Search for the cell housing the specified text and yield its (X, Y) center coordinate. 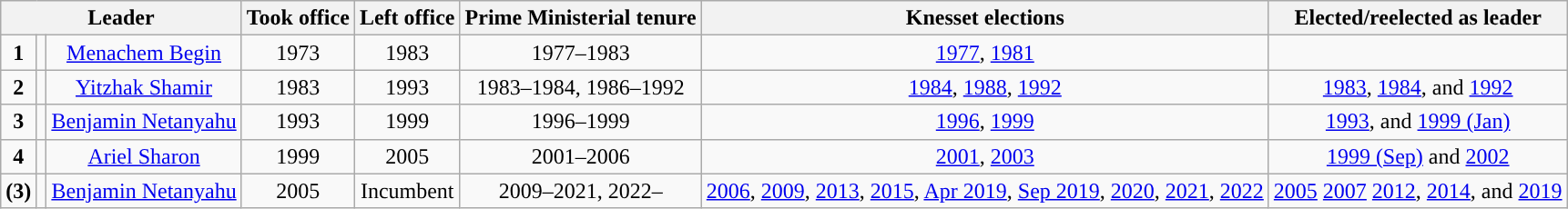
2006, 2009, 2013, 2015, Apr 2019, Sep 2019, 2020, 2021, 2022 (985, 191)
1996–1999 (581, 122)
1 (18, 53)
1984, 1988, 1992 (985, 87)
2001, 2003 (985, 156)
1977–1983 (581, 53)
Incumbent (407, 191)
Took office (298, 18)
Yitzhak Shamir (144, 87)
Prime Ministerial tenure (581, 18)
1983–1984, 1986–1992 (581, 87)
Left office (407, 18)
1999 (Sep) and 2002 (1418, 156)
3 (18, 122)
2001–2006 (581, 156)
2009–2021, 2022– (581, 191)
4 (18, 156)
1977, 1981 (985, 53)
Ariel Sharon (144, 156)
Knesset elections (985, 18)
2005 2007 2012, 2014, and 2019 (1418, 191)
Menachem Begin (144, 53)
1983, 1984, and 1992 (1418, 87)
1973 (298, 53)
Elected/reelected as leader (1418, 18)
2 (18, 87)
1996, 1999 (985, 122)
(3) (18, 191)
Leader (121, 18)
1993, and 1999 (Jan) (1418, 122)
